Search for the cell housing the specified text and yield its [x, y] center coordinate. 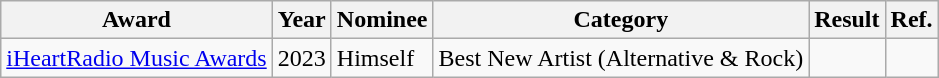
iHeartRadio Music Awards [136, 58]
Year [302, 20]
Result [847, 20]
Nominee [382, 20]
Ref. [912, 20]
Himself [382, 58]
Best New Artist (Alternative & Rock) [621, 58]
Award [136, 20]
Category [621, 20]
2023 [302, 58]
